Search for the cell housing the specified text and yield its [X, Y] center coordinate. 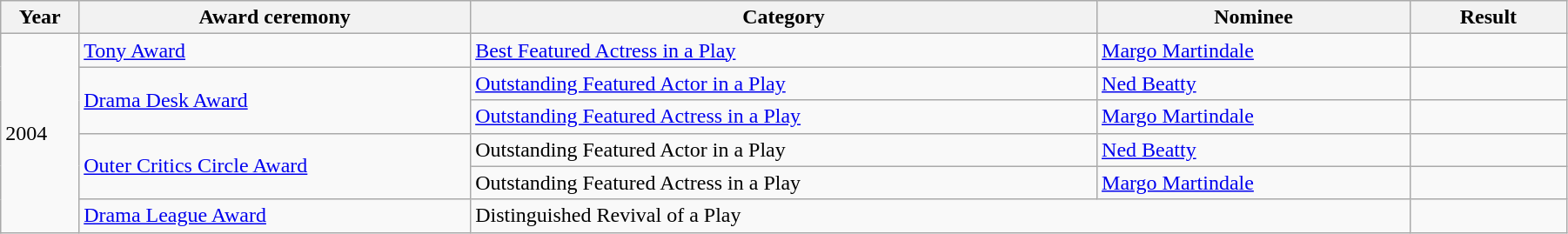
Drama League Award [275, 216]
2004 [40, 133]
Distinguished Revival of a Play [941, 216]
Outer Critics Circle Award [275, 166]
Result [1488, 17]
Nominee [1254, 17]
Category [784, 17]
Year [40, 17]
Tony Award [275, 50]
Award ceremony [275, 17]
Best Featured Actress in a Play [784, 50]
Drama Desk Award [275, 100]
